Extract the (x, y) coordinate from the center of the cell holding the provided text.  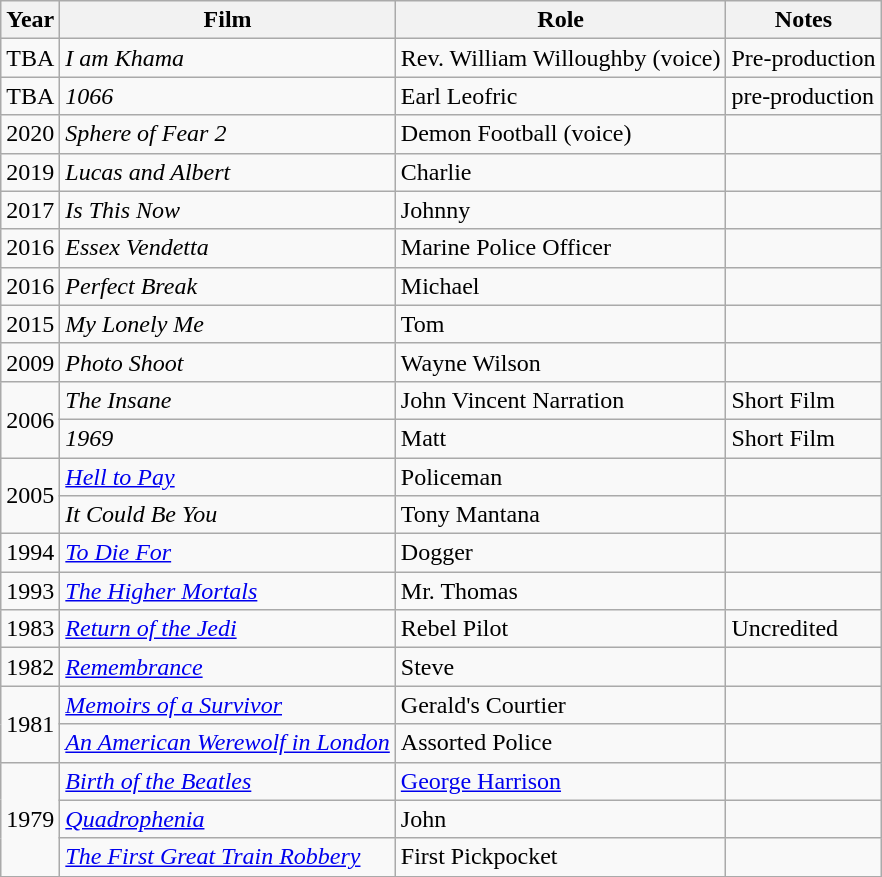
An American Werewolf in London (228, 743)
Essex Vendetta (228, 248)
Perfect Break (228, 286)
1979 (30, 819)
Pre-production (804, 58)
Matt (560, 438)
Is This Now (228, 210)
My Lonely Me (228, 324)
2006 (30, 419)
Role (560, 20)
Memoirs of a Survivor (228, 705)
Return of the Jedi (228, 629)
To Die For (228, 553)
Tom (560, 324)
Notes (804, 20)
Johnny (560, 210)
Assorted Police (560, 743)
pre-production (804, 96)
Demon Football (voice) (560, 134)
2019 (30, 172)
Wayne Wilson (560, 362)
Mr. Thomas (560, 591)
1982 (30, 667)
Tony Mantana (560, 515)
John (560, 819)
Rev. William Willoughby (voice) (560, 58)
The Insane (228, 400)
Michael (560, 286)
The Higher Mortals (228, 591)
I am Khama (228, 58)
Charlie (560, 172)
2015 (30, 324)
Policeman (560, 477)
Earl Leofric (560, 96)
Steve (560, 667)
Gerald's Courtier (560, 705)
George Harrison (560, 781)
It Could Be You (228, 515)
2005 (30, 496)
Hell to Pay (228, 477)
Rebel Pilot (560, 629)
1993 (30, 591)
Quadrophenia (228, 819)
2009 (30, 362)
Marine Police Officer (560, 248)
Photo Shoot (228, 362)
1066 (228, 96)
Dogger (560, 553)
Year (30, 20)
First Pickpocket (560, 857)
Sphere of Fear 2 (228, 134)
1969 (228, 438)
Film (228, 20)
Remembrance (228, 667)
2017 (30, 210)
The First Great Train Robbery (228, 857)
2020 (30, 134)
1994 (30, 553)
Lucas and Albert (228, 172)
Uncredited (804, 629)
1981 (30, 724)
Birth of the Beatles (228, 781)
1983 (30, 629)
John Vincent Narration (560, 400)
